Identify which cell holds the provided text, then report its [X, Y] central coordinate. 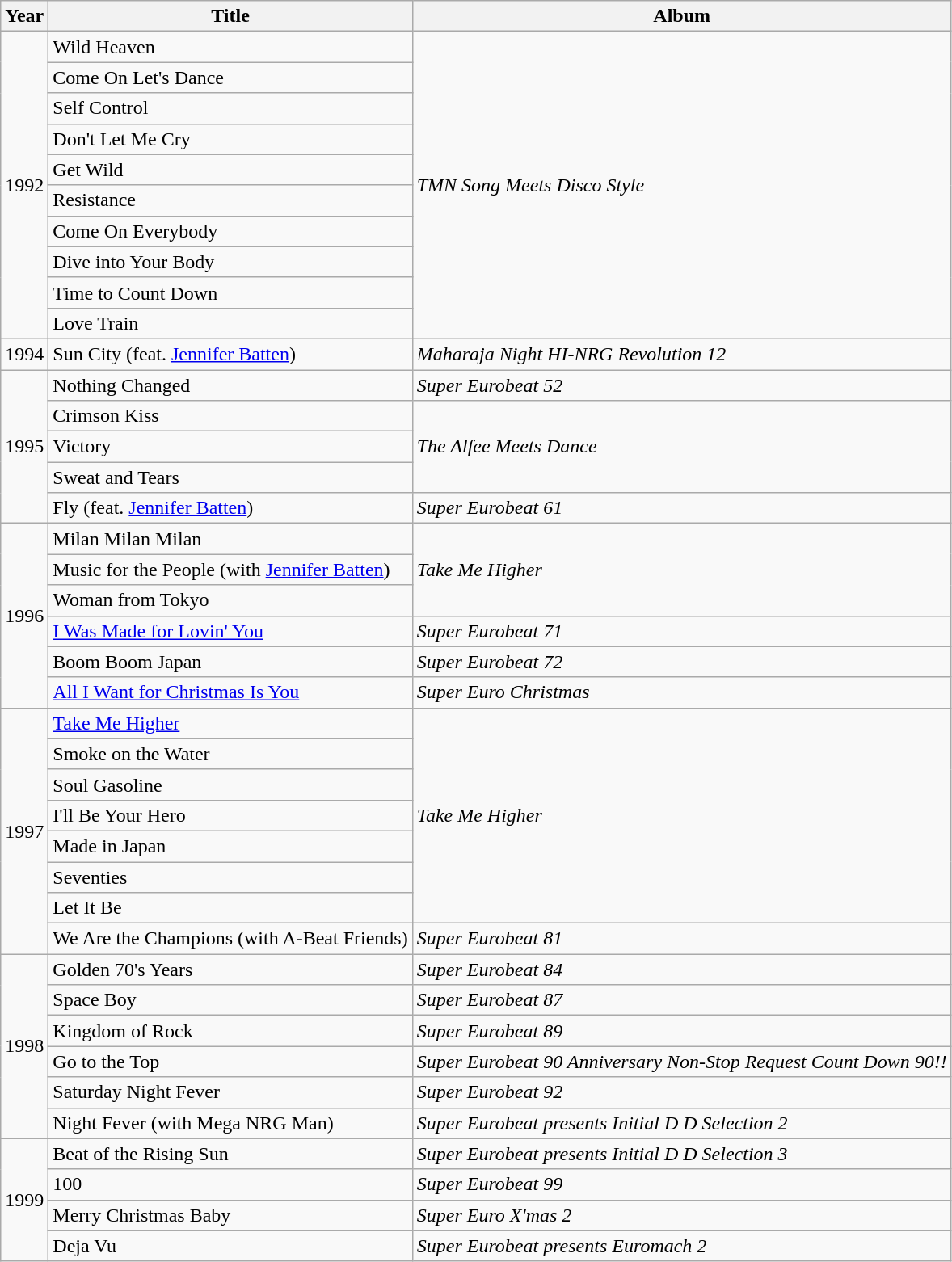
1995 [24, 447]
Victory [230, 447]
Come On Everybody [230, 231]
Super Eurobeat presents Euromach 2 [682, 1246]
Time to Count Down [230, 292]
1992 [24, 186]
Music for the People (with Jennifer Batten) [230, 570]
Saturday Night Fever [230, 1092]
All I Want for Christmas Is You [230, 692]
Let It Be [230, 908]
Come On Let's Dance [230, 78]
1994 [24, 354]
Don't Let Me Cry [230, 139]
Super Eurobeat 99 [682, 1184]
Crimson Kiss [230, 416]
Super Eurobeat 61 [682, 508]
I'll Be Your Hero [230, 815]
Sweat and Tears [230, 477]
Smoke on the Water [230, 754]
Merry Christmas Baby [230, 1215]
1998 [24, 1046]
Night Fever (with Mega NRG Man) [230, 1123]
Self Control [230, 108]
Super Euro Christmas [682, 692]
Go to the Top [230, 1062]
Album [682, 16]
Space Boy [230, 1000]
Title [230, 16]
1999 [24, 1200]
Super Eurobeat 71 [682, 631]
Super Eurobeat 87 [682, 1000]
Get Wild [230, 170]
Kingdom of Rock [230, 1031]
Nothing Changed [230, 385]
Wild Heaven [230, 47]
1996 [24, 616]
Super Eurobeat 72 [682, 662]
Boom Boom Japan [230, 662]
Super Eurobeat 89 [682, 1031]
Super Eurobeat presents Initial D D Selection 3 [682, 1154]
Super Eurobeat 84 [682, 970]
Super Euro X'mas 2 [682, 1215]
Beat of the Rising Sun [230, 1154]
Love Train [230, 323]
Dive into Your Body [230, 262]
Maharaja Night HI-NRG Revolution 12 [682, 354]
I Was Made for Lovin' You [230, 631]
Super Eurobeat 92 [682, 1092]
We Are the Champions (with A-Beat Friends) [230, 939]
Year [24, 16]
1997 [24, 831]
Deja Vu [230, 1246]
Super Eurobeat presents Initial D D Selection 2 [682, 1123]
Fly (feat. Jennifer Batten) [230, 508]
Super Eurobeat 90 Anniversary Non-Stop Request Count Down 90!! [682, 1062]
Soul Gasoline [230, 785]
Resistance [230, 200]
Milan Milan Milan [230, 539]
Sun City (feat. Jennifer Batten) [230, 354]
Golden 70's Years [230, 970]
The Alfee Meets Dance [682, 447]
Made in Japan [230, 846]
Seventies [230, 877]
100 [230, 1184]
Super Eurobeat 81 [682, 939]
TMN Song Meets Disco Style [682, 186]
Super Eurobeat 52 [682, 385]
Woman from Tokyo [230, 600]
